For the text-containing cell, return its midpoint in [x, y] coordinate format. 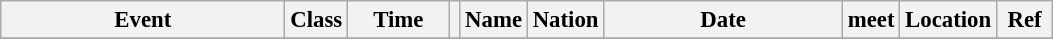
Class [316, 20]
Location [948, 20]
meet [870, 20]
Event [143, 20]
Date [724, 20]
Ref [1024, 20]
Name [494, 20]
Nation [565, 20]
Time [398, 20]
